Return the [X, Y] coordinate for the center point of the cell that contains the specified text.  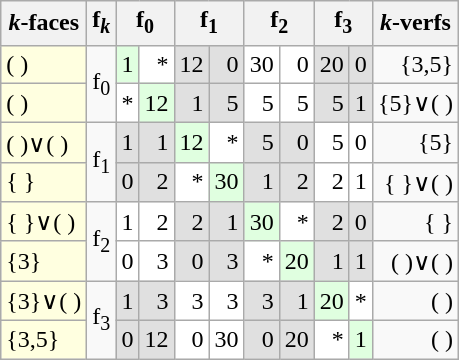
fk [102, 23]
{3} [44, 261]
{5}∨( ) [415, 103]
k-verfs [415, 23]
k-faces [44, 23]
{3}∨( ) [44, 301]
{5} [415, 143]
